For the text-containing cell, return its midpoint in (x, y) coordinate format. 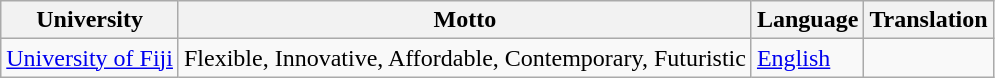
University (90, 20)
Flexible, Innovative, Affordable, Contemporary, Futuristic (464, 58)
Translation (928, 20)
University of Fiji (90, 58)
English (807, 58)
Language (807, 20)
Motto (464, 20)
